Search for the cell housing the specified text and yield its (x, y) center coordinate. 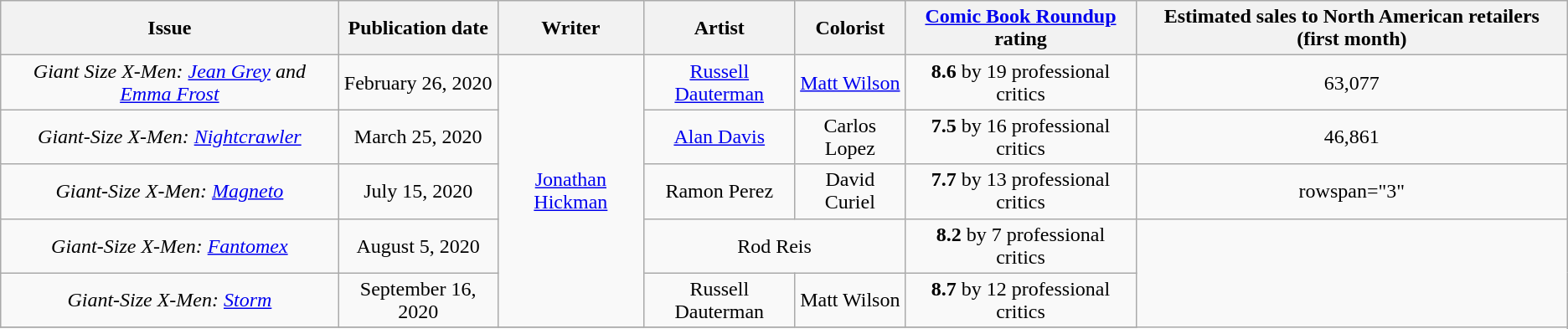
February 26, 2020 (418, 82)
Giant-Size X-Men: Fantomex (169, 246)
Ramon Perez (719, 191)
Writer (570, 28)
July 15, 2020 (418, 191)
Giant Size X-Men: Jean Grey and Emma Frost (169, 82)
Giant-Size X-Men: Storm (169, 300)
7.7 by 13 professional critics (1021, 191)
Issue (169, 28)
8.6 by 19 professional critics (1021, 82)
8.7 by 12 professional critics (1021, 300)
David Curiel (849, 191)
Artist (719, 28)
Colorist (849, 28)
Publication date (418, 28)
Alan Davis (719, 137)
Carlos Lopez (849, 137)
rowspan="3" (1352, 191)
63,077 (1352, 82)
Rod Reis (774, 246)
Estimated sales to North American retailers (first month) (1352, 28)
8.2 by 7 professional critics (1021, 246)
Comic Book Roundup rating (1021, 28)
7.5 by 16 professional critics (1021, 137)
46,861 (1352, 137)
Giant-Size X-Men: Nightcrawler (169, 137)
Giant-Size X-Men: Magneto (169, 191)
March 25, 2020 (418, 137)
August 5, 2020 (418, 246)
Jonathan Hickman (570, 191)
September 16, 2020 (418, 300)
